Determine the [X, Y] coordinate at the center of the cell enclosing the given text.  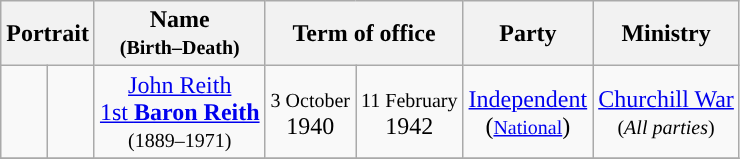
Party [528, 34]
Ministry [666, 34]
Name(Birth–Death) [180, 34]
John Reith1st Baron Reith(1889–1971) [180, 112]
Independent(National) [528, 112]
Term of office [364, 34]
Churchill War(All parties) [666, 112]
Portrait [48, 34]
11 February1942 [410, 112]
3 October1940 [310, 112]
